For the text-containing cell, return its midpoint in [X, Y] coordinate format. 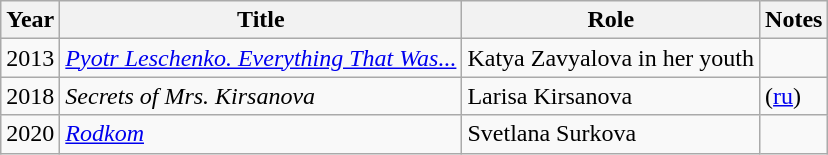
Rodkom [261, 134]
Secrets of Mrs. Kirsanova [261, 96]
Role [611, 20]
2020 [30, 134]
Katya Zavyalova in her youth [611, 58]
Pyotr Leschenko. Everything That Was... [261, 58]
(ru) [794, 96]
Title [261, 20]
Notes [794, 20]
2018 [30, 96]
Year [30, 20]
2013 [30, 58]
Svetlana Surkova [611, 134]
Larisa Kirsanova [611, 96]
